Provide the [x, y] coordinate of the cell's center where the given text is located.  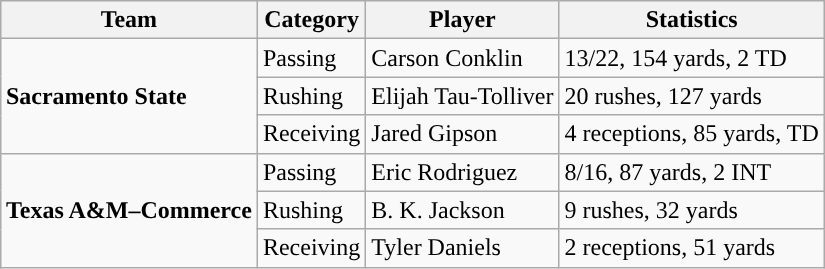
8/16, 87 yards, 2 INT [692, 172]
Category [311, 20]
9 rushes, 32 yards [692, 210]
Team [128, 20]
Player [462, 20]
Elijah Tau-Tolliver [462, 96]
Sacramento State [128, 96]
20 rushes, 127 yards [692, 96]
Carson Conklin [462, 58]
B. K. Jackson [462, 210]
Eric Rodriguez [462, 172]
Texas A&M–Commerce [128, 210]
Tyler Daniels [462, 248]
Jared Gipson [462, 134]
13/22, 154 yards, 2 TD [692, 58]
4 receptions, 85 yards, TD [692, 134]
2 receptions, 51 yards [692, 248]
Statistics [692, 20]
